Return [X, Y] of the center of cell containing provided text 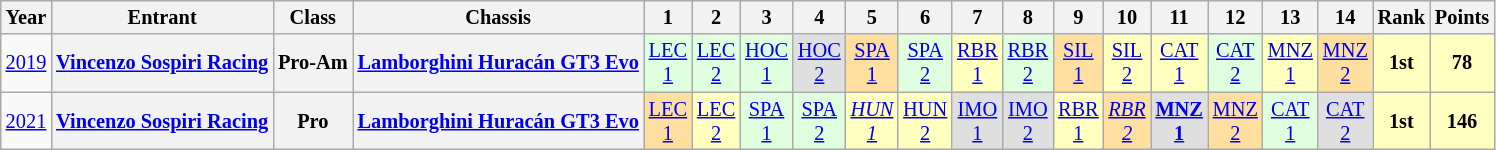
2019 [26, 63]
Pro [313, 121]
Points [1462, 17]
HOC2 [820, 63]
1 [668, 17]
Year [26, 17]
Class [313, 17]
2 [716, 17]
HUN2 [925, 121]
IMO1 [977, 121]
5 [872, 17]
2021 [26, 121]
12 [1236, 17]
Pro-Am [313, 63]
6 [925, 17]
3 [766, 17]
78 [1462, 63]
Rank [1402, 17]
IMO2 [1028, 121]
9 [1078, 17]
HOC1 [766, 63]
11 [1180, 17]
14 [1346, 17]
8 [1028, 17]
4 [820, 17]
146 [1462, 121]
HUN1 [872, 121]
Entrant [162, 17]
13 [1290, 17]
7 [977, 17]
SIL2 [1128, 63]
10 [1128, 17]
Chassis [498, 17]
SIL1 [1078, 63]
